Return [x, y] of the center of cell containing provided text 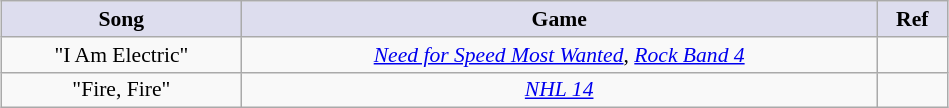
Need for Speed Most Wanted, Rock Band 4 [558, 54]
Ref [912, 19]
NHL 14 [558, 90]
Song [121, 19]
"I Am Electric" [121, 54]
Game [558, 19]
"Fire, Fire" [121, 90]
